Capture the cell that displays the provided text and extract its (X, Y) central coordinate. 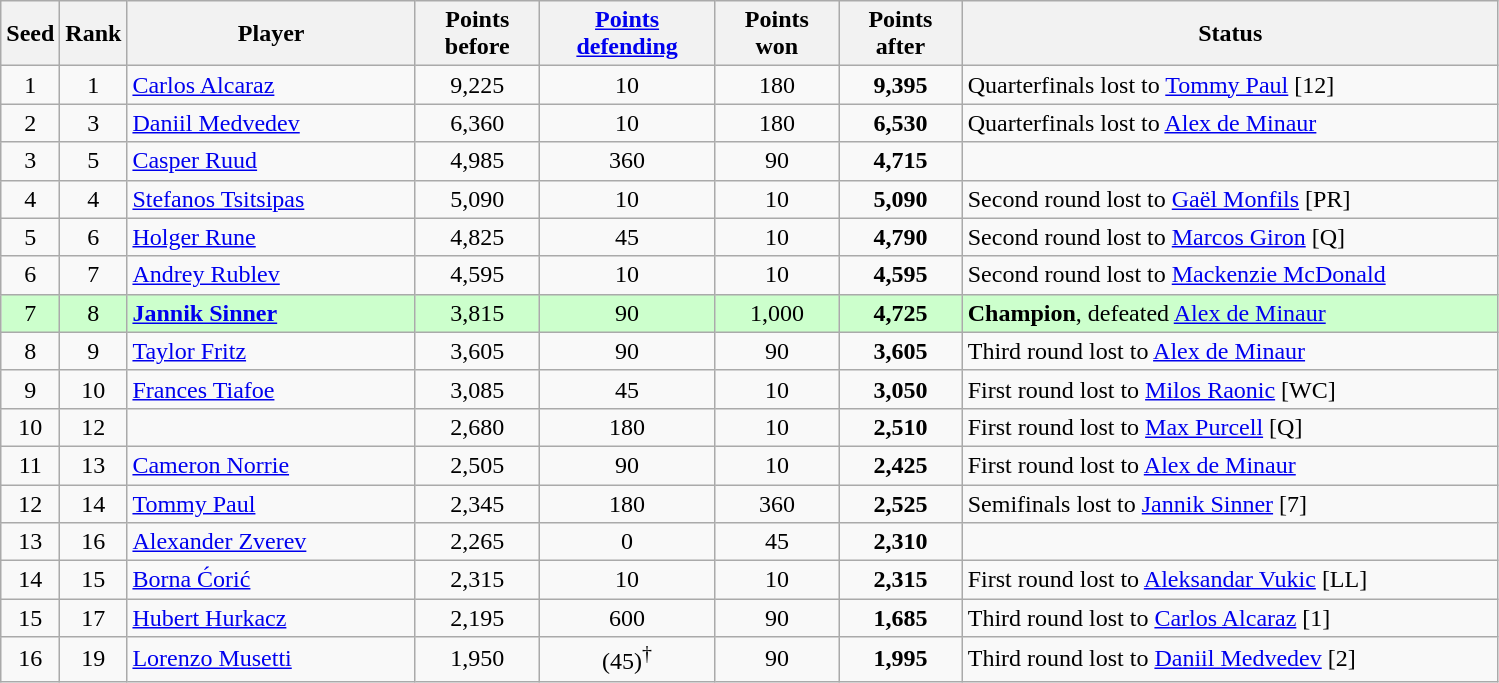
Second round lost to Mackenzie McDonald (1230, 275)
4,825 (477, 237)
Third round lost to Daniil Medvedev [2] (1230, 660)
19 (94, 660)
Jannik Sinner (272, 313)
Semifinals lost to Jannik Sinner [7] (1230, 503)
9,395 (901, 85)
Andrey Rublev (272, 275)
11 (30, 465)
2,505 (477, 465)
Holger Rune (272, 237)
1,000 (777, 313)
Hubert Hurkacz (272, 618)
1,950 (477, 660)
Lorenzo Musetti (272, 660)
Rank (94, 34)
6,360 (477, 123)
Seed (30, 34)
1,685 (901, 618)
Daniil Medvedev (272, 123)
Quarterfinals lost to Alex de Minaur (1230, 123)
1,995 (901, 660)
2,680 (477, 427)
Tommy Paul (272, 503)
4,725 (901, 313)
Quarterfinals lost to Tommy Paul [12] (1230, 85)
(45)† (627, 660)
Player (272, 34)
Second round lost to Marcos Giron [Q] (1230, 237)
2,265 (477, 542)
Status (1230, 34)
2 (30, 123)
Champion, defeated Alex de Minaur (1230, 313)
Borna Ćorić (272, 580)
6,530 (901, 123)
3,085 (477, 389)
4,790 (901, 237)
2,525 (901, 503)
Alexander Zverev (272, 542)
2,425 (901, 465)
Stefanos Tsitsipas (272, 199)
9,225 (477, 85)
600 (627, 618)
Frances Tiafoe (272, 389)
Taylor Fritz (272, 351)
First round lost to Max Purcell [Q] (1230, 427)
17 (94, 618)
Points defending (627, 34)
2,345 (477, 503)
Points before (477, 34)
Points after (901, 34)
Carlos Alcaraz (272, 85)
First round lost to Aleksandar Vukic [LL] (1230, 580)
Third round lost to Carlos Alcaraz [1] (1230, 618)
Third round lost to Alex de Minaur (1230, 351)
2,195 (477, 618)
First round lost to Milos Raonic [WC] (1230, 389)
2,510 (901, 427)
2,310 (901, 542)
Cameron Norrie (272, 465)
First round lost to Alex de Minaur (1230, 465)
3,815 (477, 313)
Casper Ruud (272, 161)
0 (627, 542)
4,985 (477, 161)
4,715 (901, 161)
3,050 (901, 389)
Points won (777, 34)
Second round lost to Gaël Monfils [PR] (1230, 199)
